Return [x, y] of the center of cell containing provided text 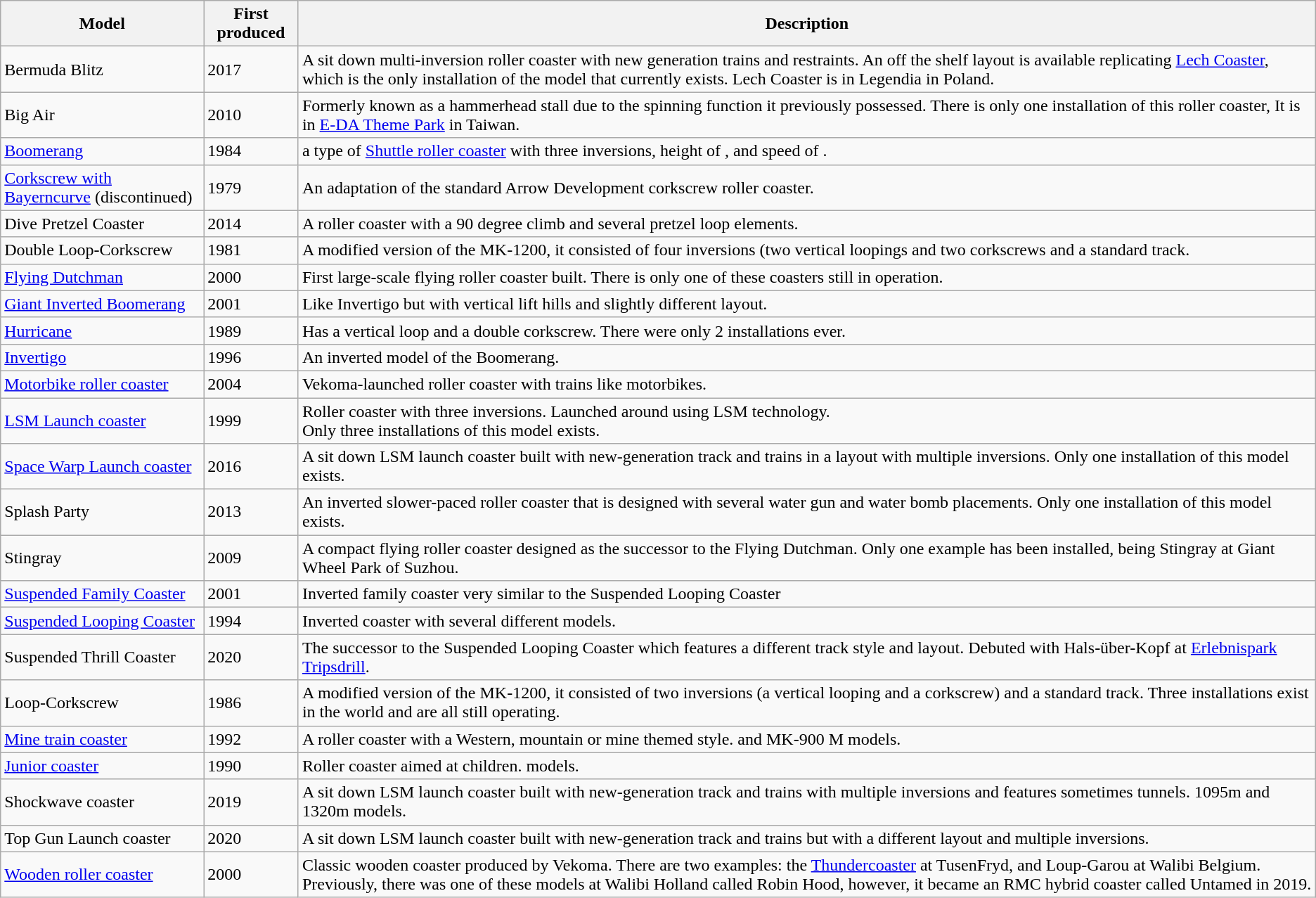
2013 [252, 512]
LSM Launch coaster [103, 421]
A sit down LSM launch coaster built with new-generation track and trains but with a different layout and multiple inversions. [807, 838]
Suspended Looping Coaster [103, 621]
Corkscrew with Bayerncurve (discontinued) [103, 187]
Vekoma-launched roller coaster with trains like motorbikes. [807, 384]
1999 [252, 421]
2016 [252, 467]
Double Loop-Corkscrew [103, 250]
2017 [252, 69]
Inverted family coaster very similar to the Suspended Looping Coaster [807, 594]
Model [103, 24]
Shockwave coaster [103, 802]
2014 [252, 224]
An inverted model of the Boomerang. [807, 357]
1986 [252, 703]
Suspended Thrill Coaster [103, 657]
2004 [252, 384]
1981 [252, 250]
Stingray [103, 558]
First produced [252, 24]
Description [807, 24]
1989 [252, 331]
1994 [252, 621]
a type of Shuttle roller coaster with three inversions, height of , and speed of . [807, 151]
Roller coaster aimed at children. models. [807, 766]
Boomerang [103, 151]
Inverted coaster with several different models. [807, 621]
A modified version of the MK-1200, it consisted of four inversions (two vertical loopings and two corkscrews and a standard track. [807, 250]
Mine train coaster [103, 739]
Top Gun Launch coaster [103, 838]
Roller coaster with three inversions. Launched around using LSM technology.Only three installations of this model exists. [807, 421]
Wooden roller coaster [103, 875]
1992 [252, 739]
2009 [252, 558]
Splash Party [103, 512]
First large-scale flying roller coaster built. There is only one of these coasters still in operation. [807, 277]
Flying Dutchman [103, 277]
1990 [252, 766]
Bermuda Blitz [103, 69]
Hurricane [103, 331]
Dive Pretzel Coaster [103, 224]
Junior coaster [103, 766]
Loop-Corkscrew [103, 703]
A roller coaster with a Western, mountain or mine themed style. and MK-900 M models. [807, 739]
Space Warp Launch coaster [103, 467]
1996 [252, 357]
1979 [252, 187]
Has a vertical loop and a double corkscrew. There were only 2 installations ever. [807, 331]
2010 [252, 115]
A roller coaster with a 90 degree climb and several pretzel loop elements. [807, 224]
2019 [252, 802]
Like Invertigo but with vertical lift hills and slightly different layout. [807, 304]
Motorbike roller coaster [103, 384]
Big Air [103, 115]
Giant Inverted Boomerang [103, 304]
An adaptation of the standard Arrow Development corkscrew roller coaster. [807, 187]
Invertigo [103, 357]
1984 [252, 151]
Suspended Family Coaster [103, 594]
